Return the [x, y] coordinate for the center point of the cell that contains the specified text.  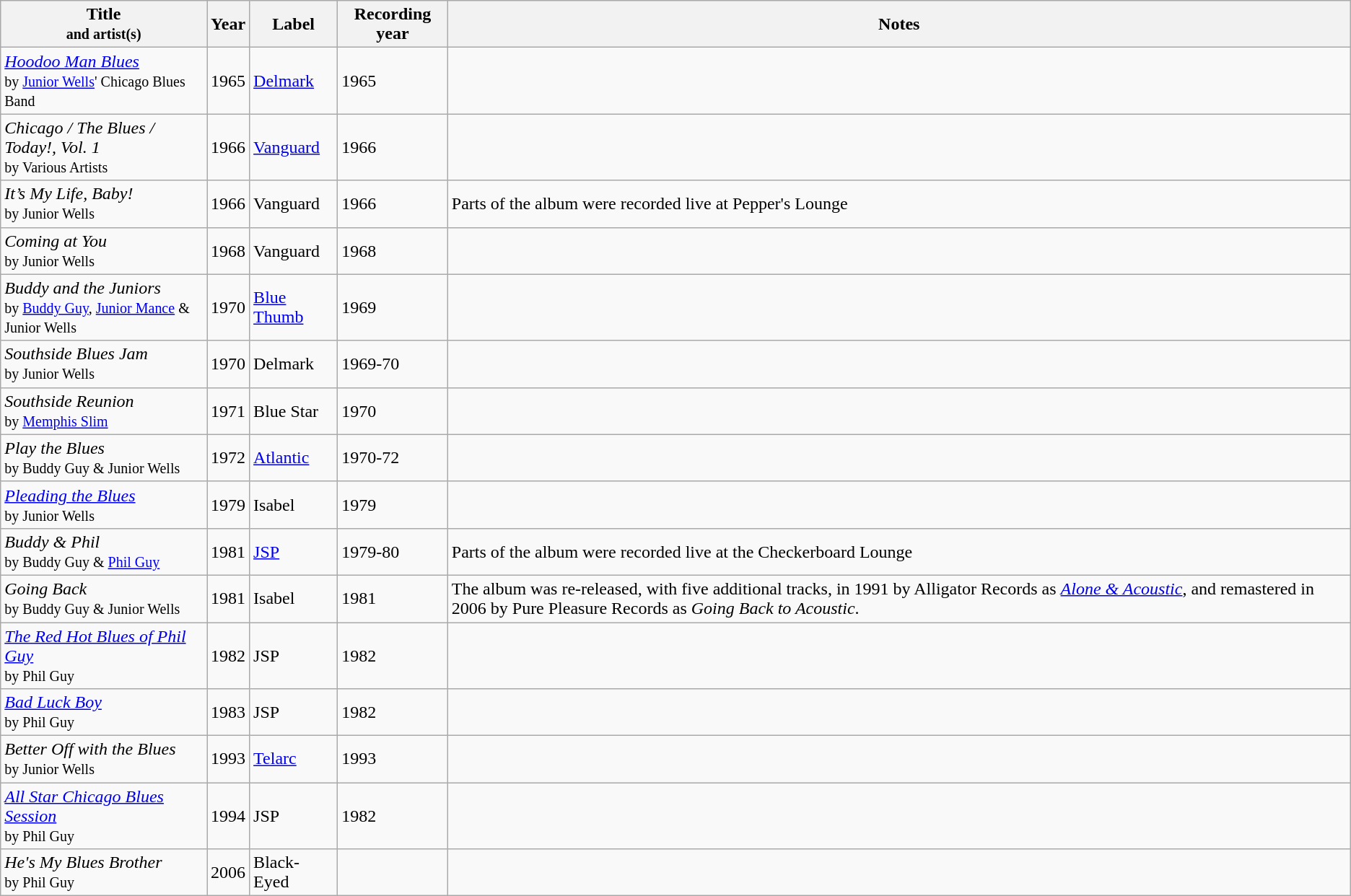
Titleand artist(s) [104, 25]
It’s My Life, Baby!by Junior Wells [104, 203]
He's My Blues Brotherby Phil Guy [104, 873]
Atlantic [294, 457]
Pleading the Bluesby Junior Wells [104, 505]
1994 [228, 816]
Label [294, 25]
Buddy and the Juniorsby Buddy Guy, Junior Mance & Junior Wells [104, 307]
Play the Bluesby Buddy Guy & Junior Wells [104, 457]
Hoodoo Man Bluesby Junior Wells' Chicago Blues Band [104, 81]
The Red Hot Blues of Phil Guyby Phil Guy [104, 655]
All Star Chicago Blues Sessionby Phil Guy [104, 816]
1970-72 [393, 457]
Parts of the album were recorded live at the Checkerboard Lounge [899, 551]
Notes [899, 25]
Going Backby Buddy Guy & Junior Wells [104, 599]
Blue Star [294, 411]
Blue Thumb [294, 307]
Bad Luck Boyby Phil Guy [104, 713]
1969-70 [393, 364]
1971 [228, 411]
Coming at Youby Junior Wells [104, 251]
1972 [228, 457]
Year [228, 25]
1969 [393, 307]
Telarc [294, 759]
1983 [228, 713]
Chicago / The Blues / Today!, Vol. 1by Various Artists [104, 147]
Recording year [393, 25]
Southside Blues Jamby Junior Wells [104, 364]
Buddy & Philby Buddy Guy & Phil Guy [104, 551]
1979-80 [393, 551]
Better Off with the Bluesby Junior Wells [104, 759]
Black-Eyed [294, 873]
Parts of the album were recorded live at Pepper's Lounge [899, 203]
2006 [228, 873]
Southside Reunionby Memphis Slim [104, 411]
